Find where the given text appears and provide that cell's center as [X, Y] coordinate. 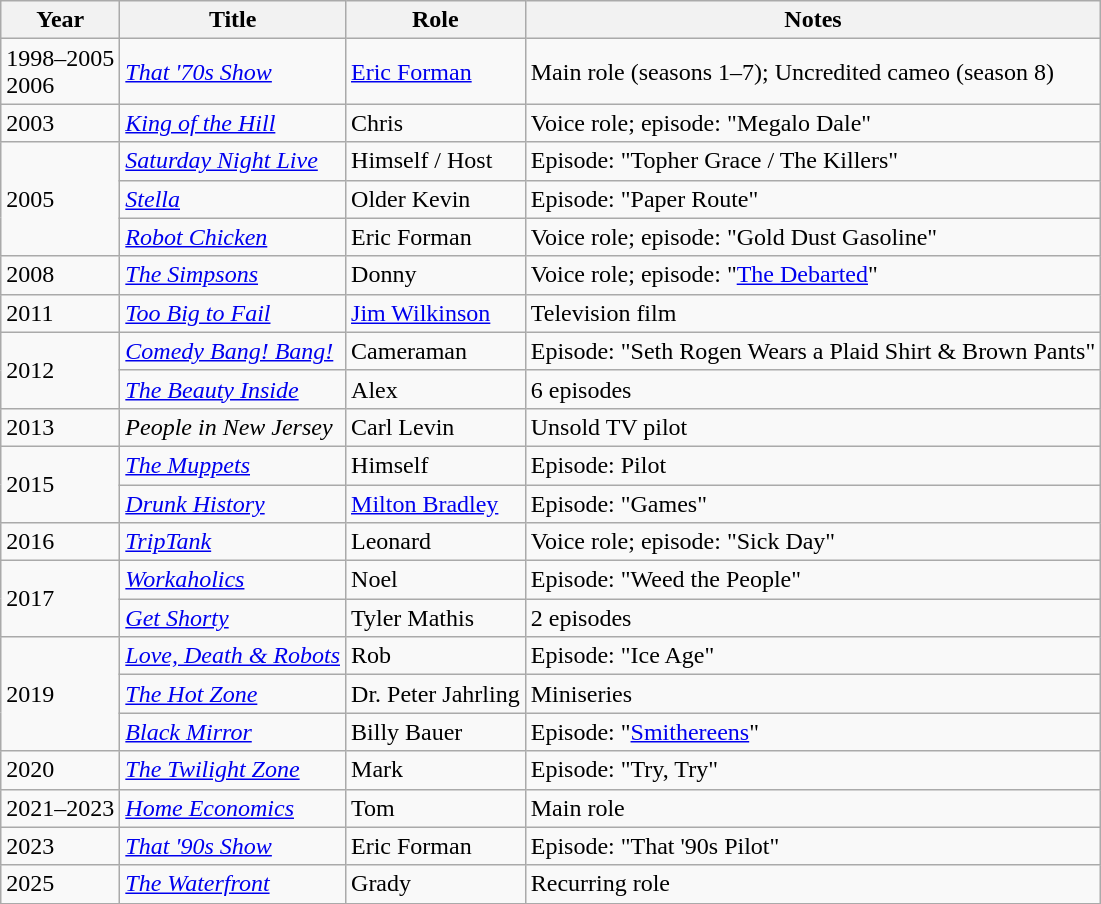
Episode: "Topher Grace / The Killers" [813, 161]
Carl Levin [436, 427]
Voice role; episode: "Gold Dust Gasoline" [813, 237]
Himself / Host [436, 161]
2 episodes [813, 618]
Older Kevin [436, 199]
Episode: "Games" [813, 503]
Voice role; episode: "Sick Day" [813, 542]
King of the Hill [233, 123]
Miniseries [813, 694]
Mark [436, 770]
Year [60, 20]
Voice role; episode: "Megalo Dale" [813, 123]
TripTank [233, 542]
2011 [60, 313]
Stella [233, 199]
The Simpsons [233, 275]
Himself [436, 465]
Tyler Mathis [436, 618]
2003 [60, 123]
Love, Death & Robots [233, 656]
The Twilight Zone [233, 770]
Cameraman [436, 351]
Episode: "Seth Rogen Wears a Plaid Shirt & Brown Pants" [813, 351]
Too Big to Fail [233, 313]
Role [436, 20]
Episode: Pilot [813, 465]
Get Shorty [233, 618]
The Waterfront [233, 884]
The Beauty Inside [233, 389]
People in New Jersey [233, 427]
2017 [60, 599]
Title [233, 20]
2021–2023 [60, 808]
The Muppets [233, 465]
1998–20052006 [60, 72]
2012 [60, 370]
Tom [436, 808]
2008 [60, 275]
That '90s Show [233, 846]
Dr. Peter Jahrling [436, 694]
2019 [60, 694]
2020 [60, 770]
Robot Chicken [233, 237]
Noel [436, 580]
Chris [436, 123]
2015 [60, 484]
Billy Bauer [436, 732]
Episode: "Smithereens" [813, 732]
Jim Wilkinson [436, 313]
6 episodes [813, 389]
2005 [60, 199]
Grady [436, 884]
2023 [60, 846]
Main role (seasons 1–7); Uncredited cameo (season 8) [813, 72]
Rob [436, 656]
2025 [60, 884]
Drunk History [233, 503]
Episode: "That '90s Pilot" [813, 846]
Milton Bradley [436, 503]
Home Economics [233, 808]
2016 [60, 542]
Black Mirror [233, 732]
Main role [813, 808]
Notes [813, 20]
Workaholics [233, 580]
Episode: "Paper Route" [813, 199]
Unsold TV pilot [813, 427]
The Hot Zone [233, 694]
2013 [60, 427]
Recurring role [813, 884]
Episode: "Ice Age" [813, 656]
Leonard [436, 542]
Comedy Bang! Bang! [233, 351]
Saturday Night Live [233, 161]
Alex [436, 389]
Donny [436, 275]
Episode: "Weed the People" [813, 580]
Voice role; episode: "The Debarted" [813, 275]
That '70s Show [233, 72]
Television film [813, 313]
Episode: "Try, Try" [813, 770]
